Return (X, Y) of the center of cell containing provided text 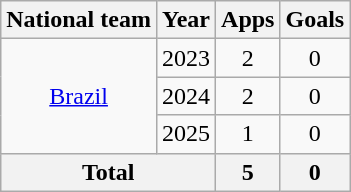
1 (248, 134)
Total (108, 172)
5 (248, 172)
2023 (186, 58)
National team (79, 20)
Year (186, 20)
Apps (248, 20)
Goals (315, 20)
2024 (186, 96)
2025 (186, 134)
Brazil (79, 96)
